Find where the given text appears and provide that cell's center as [x, y] coordinate. 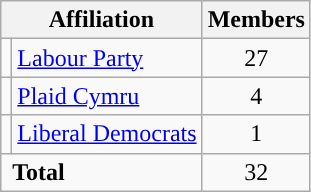
Liberal Democrats [107, 134]
Plaid Cymru [107, 96]
1 [256, 134]
4 [256, 96]
27 [256, 58]
Total [102, 172]
Members [256, 20]
32 [256, 172]
Labour Party [107, 58]
Affiliation [102, 20]
